Capture the cell that displays the provided text and extract its (x, y) central coordinate. 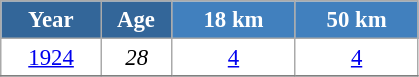
28 (136, 58)
50 km (356, 20)
1924 (52, 58)
Age (136, 20)
Year (52, 20)
18 km (234, 20)
